Find where the given text appears and provide that cell's center as [X, Y] coordinate. 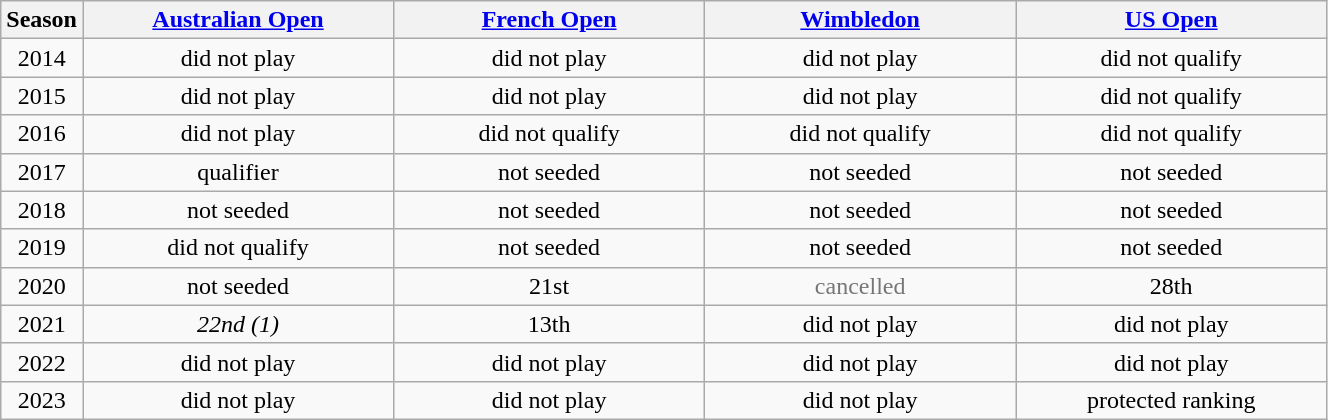
2017 [42, 172]
cancelled [860, 286]
13th [550, 324]
French Open [550, 20]
qualifier [238, 172]
28th [1172, 286]
2016 [42, 134]
2019 [42, 248]
Season [42, 20]
2022 [42, 362]
2021 [42, 324]
US Open [1172, 20]
2023 [42, 400]
22nd (1) [238, 324]
2014 [42, 58]
Wimbledon [860, 20]
2020 [42, 286]
2015 [42, 96]
21st [550, 286]
Australian Open [238, 20]
protected ranking [1172, 400]
2018 [42, 210]
